Pinpoint the cell where the given text exists, returning its (X, Y) midpoint coordinate. 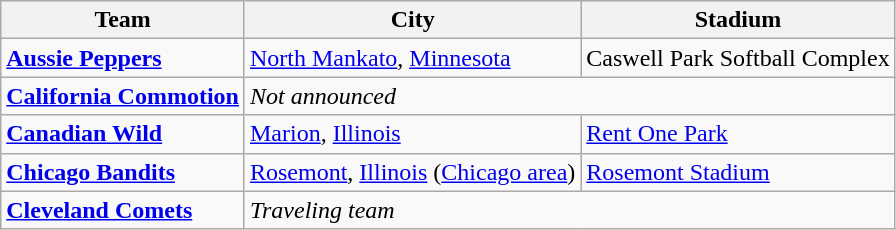
Stadium (738, 20)
City (412, 20)
Team (123, 20)
Rosemont, Illinois (Chicago area) (412, 172)
North Mankato, Minnesota (412, 58)
Canadian Wild (123, 134)
Caswell Park Softball Complex (738, 58)
Aussie Peppers (123, 58)
Chicago Bandits (123, 172)
Traveling team (570, 210)
Rent One Park (738, 134)
Marion, Illinois (412, 134)
Rosemont Stadium (738, 172)
Not announced (570, 96)
Cleveland Comets (123, 210)
California Commotion (123, 96)
